Return [X, Y] of the center of cell containing provided text 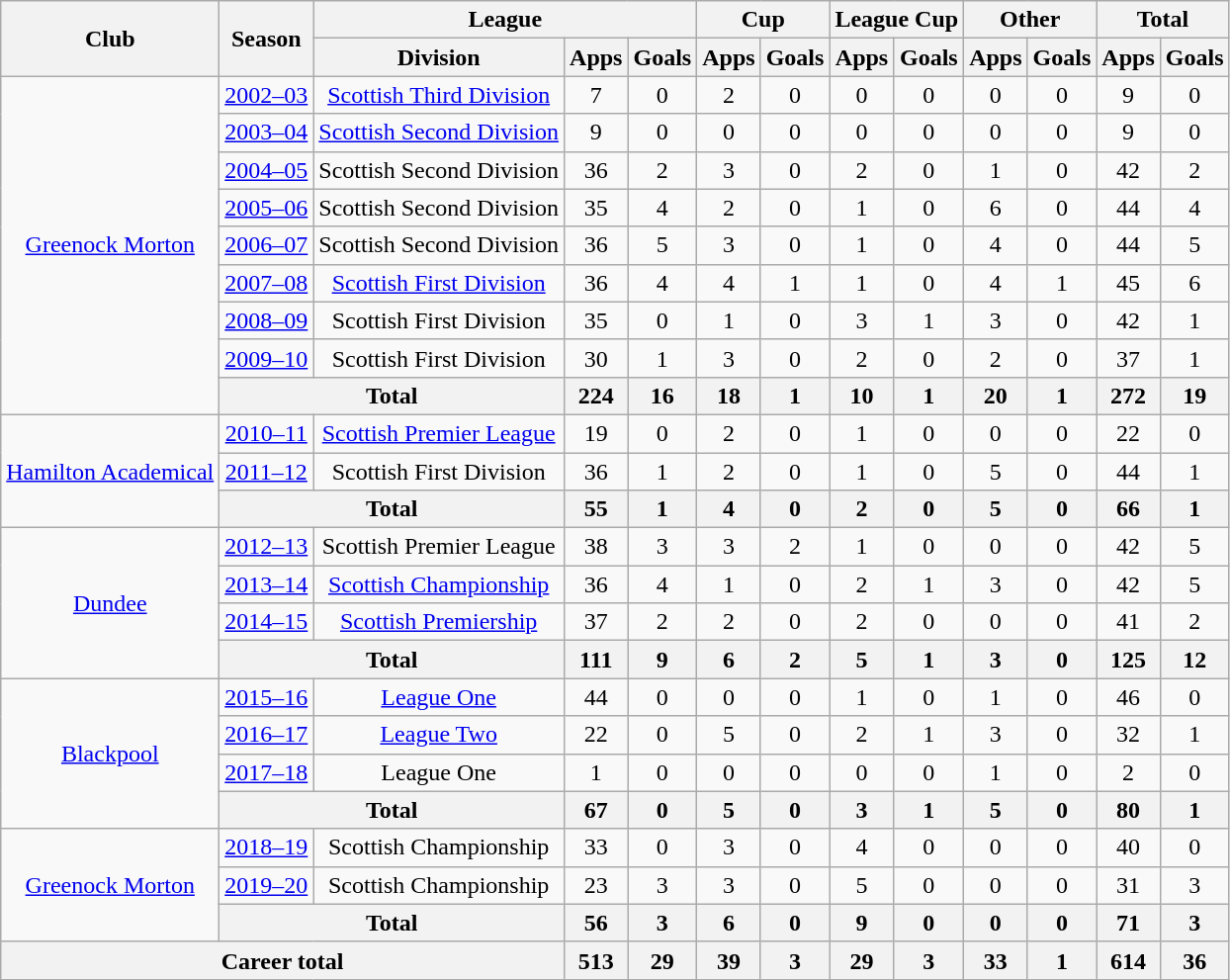
2009–10 [267, 358]
2018–19 [267, 847]
Season [267, 39]
71 [1128, 923]
League [505, 20]
18 [729, 396]
111 [596, 660]
55 [596, 509]
2019–20 [267, 885]
Dundee [111, 603]
Scottish Third Division [439, 95]
2010–11 [267, 433]
Blackpool [111, 754]
614 [1128, 960]
2002–03 [267, 95]
67 [596, 810]
2012–13 [267, 547]
513 [596, 960]
7 [596, 95]
16 [662, 396]
38 [596, 547]
272 [1128, 396]
12 [1194, 660]
224 [596, 396]
2008–09 [267, 320]
46 [1128, 697]
2006–07 [267, 245]
League Cup [897, 20]
40 [1128, 847]
2007–08 [267, 283]
66 [1128, 509]
10 [862, 396]
39 [729, 960]
2005–06 [267, 208]
2017–18 [267, 772]
2003–04 [267, 133]
Division [439, 57]
20 [996, 396]
2004–05 [267, 170]
Other [1030, 20]
2013–14 [267, 584]
32 [1128, 735]
31 [1128, 885]
30 [596, 358]
Hamilton Academical [111, 471]
Scottish Premiership [439, 622]
Career total [283, 960]
2016–17 [267, 735]
League Two [439, 735]
45 [1128, 283]
23 [596, 885]
2014–15 [267, 622]
2011–12 [267, 472]
2015–16 [267, 697]
80 [1128, 810]
Club [111, 39]
125 [1128, 660]
Cup [763, 20]
41 [1128, 622]
56 [596, 923]
